From the cell containing the given text, extract its center point as [X, Y] coordinate. 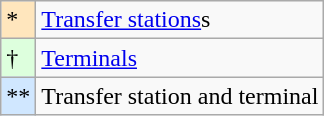
Transfer stationss [180, 20]
** [18, 96]
† [18, 58]
* [18, 20]
Transfer station and terminal [180, 96]
Terminals [180, 58]
